Find where the given text appears and provide that cell's center as (x, y) coordinate. 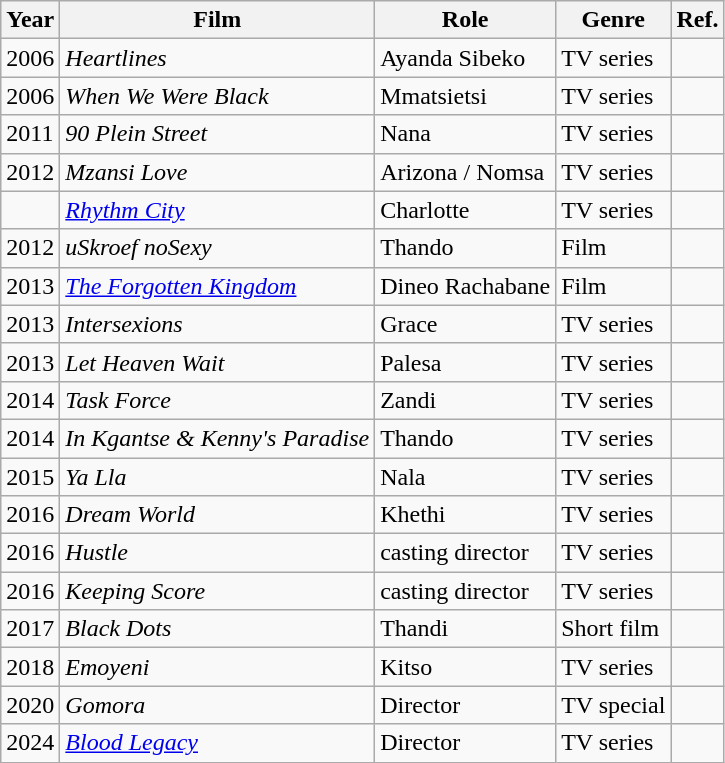
Role (466, 20)
Nala (466, 477)
Grace (466, 324)
Intersexions (218, 324)
2024 (30, 743)
Blood Legacy (218, 743)
Heartlines (218, 58)
Genre (614, 20)
TV special (614, 705)
Emoyeni (218, 667)
Short film (614, 629)
Mmatsietsi (466, 96)
2020 (30, 705)
2018 (30, 667)
Thandi (466, 629)
Mzansi Love (218, 172)
Year (30, 20)
When We Were Black (218, 96)
Kitso (466, 667)
Black Dots (218, 629)
Dream World (218, 515)
2015 (30, 477)
Arizona / Nomsa (466, 172)
Zandi (466, 400)
Palesa (466, 362)
Ref. (698, 20)
Charlotte (466, 210)
Ayanda Sibeko (466, 58)
uSkroef noSexy (218, 248)
Gomora (218, 705)
Khethi (466, 515)
2011 (30, 134)
Let Heaven Wait (218, 362)
90 Plein Street (218, 134)
In Kgantse & Kenny's Paradise (218, 438)
The Forgotten Kingdom (218, 286)
Dineo Rachabane (466, 286)
Ya Lla (218, 477)
Hustle (218, 553)
Nana (466, 134)
Keeping Score (218, 591)
Rhythm City (218, 210)
2017 (30, 629)
Task Force (218, 400)
